For the text-containing cell, return its midpoint in [x, y] coordinate format. 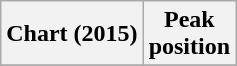
Chart (2015) [72, 34]
Peakposition [189, 34]
